Search for the cell housing the specified text and yield its (x, y) center coordinate. 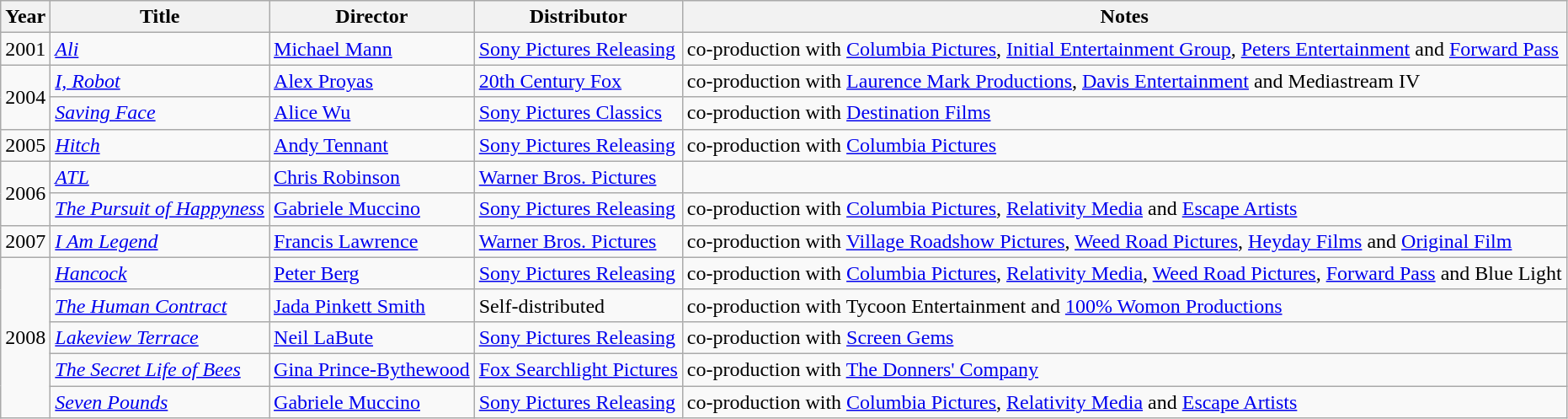
The Secret Life of Bees (160, 369)
ATL (160, 177)
I Am Legend (160, 241)
Seven Pounds (160, 402)
Lakeview Terrace (160, 337)
Notes (1124, 17)
2004 (25, 97)
Year (25, 17)
Neil LaBute (372, 337)
Andy Tennant (372, 145)
Distributor (578, 17)
Gina Prince-Bythewood (372, 369)
co-production with Columbia Pictures, Initial Entertainment Group, Peters Entertainment and Forward Pass (1124, 49)
Hitch (160, 145)
co-production with The Donners' Company (1124, 369)
Peter Berg (372, 273)
co-production with Columbia Pictures, Relativity Media, Weed Road Pictures, Forward Pass and Blue Light (1124, 273)
co-production with Tycoon Entertainment and 100% Womon Productions (1124, 305)
Saving Face (160, 113)
co-production with Laurence Mark Productions, Davis Entertainment and Mediastream IV (1124, 81)
2007 (25, 241)
Self-distributed (578, 305)
The Pursuit of Happyness (160, 209)
Sony Pictures Classics (578, 113)
2005 (25, 145)
co-production with Village Roadshow Pictures, Weed Road Pictures, Heyday Films and Original Film (1124, 241)
Fox Searchlight Pictures (578, 369)
I, Robot (160, 81)
Director (372, 17)
Francis Lawrence (372, 241)
Alice Wu (372, 113)
co-production with Screen Gems (1124, 337)
The Human Contract (160, 305)
Chris Robinson (372, 177)
2008 (25, 337)
co-production with Columbia Pictures (1124, 145)
2006 (25, 193)
Alex Proyas (372, 81)
Ali (160, 49)
Jada Pinkett Smith (372, 305)
Title (160, 17)
20th Century Fox (578, 81)
2001 (25, 49)
Michael Mann (372, 49)
Hancock (160, 273)
co-production with Destination Films (1124, 113)
